Locate the cell with the specified text and output its [x, y] center coordinate. 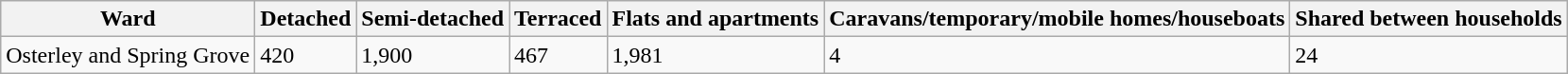
Osterley and Spring Grove [129, 55]
Caravans/temporary/mobile homes/houseboats [1057, 19]
Semi-detached [433, 19]
Shared between households [1429, 19]
Ward [129, 19]
4 [1057, 55]
Detached [306, 19]
1,981 [715, 55]
Flats and apartments [715, 19]
1,900 [433, 55]
24 [1429, 55]
Terraced [558, 19]
467 [558, 55]
420 [306, 55]
